For the text-containing cell, return its midpoint in [x, y] coordinate format. 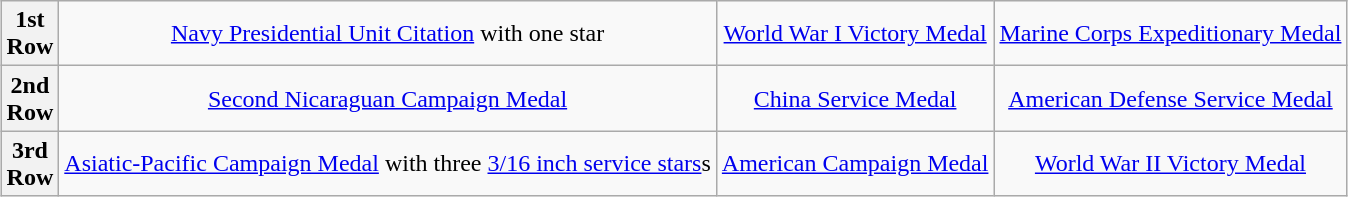
Navy Presidential Unit Citation with one star [388, 34]
Marine Corps Expeditionary Medal [1170, 34]
2ndRow [30, 98]
World War II Victory Medal [1170, 164]
1stRow [30, 34]
American Defense Service Medal [1170, 98]
Asiatic-Pacific Campaign Medal with three 3/16 inch service starss [388, 164]
World War I Victory Medal [855, 34]
3rdRow [30, 164]
Second Nicaraguan Campaign Medal [388, 98]
American Campaign Medal [855, 164]
China Service Medal [855, 98]
